Identify which cell holds the provided text, then report its [x, y] central coordinate. 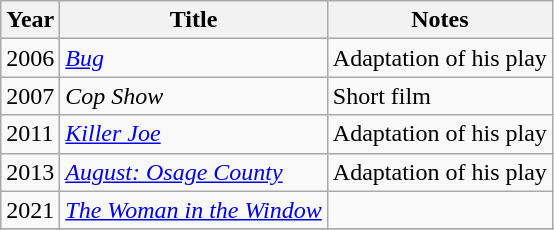
Killer Joe [194, 134]
Year [30, 20]
Title [194, 20]
2011 [30, 134]
August: Osage County [194, 172]
Bug [194, 58]
2013 [30, 172]
2007 [30, 96]
The Woman in the Window [194, 210]
2006 [30, 58]
Short film [440, 96]
Notes [440, 20]
2021 [30, 210]
Cop Show [194, 96]
